Provide the [x, y] coordinate of the cell's center where the given text is located.  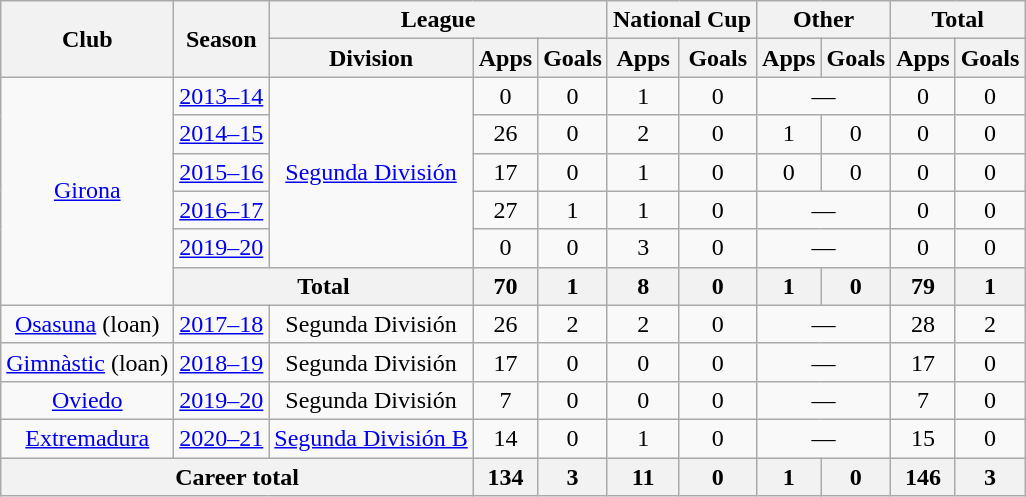
15 [923, 438]
79 [923, 286]
Girona [88, 191]
2018–19 [222, 362]
Oviedo [88, 400]
Club [88, 39]
Gimnàstic (loan) [88, 362]
8 [643, 286]
League [438, 20]
2016–17 [222, 210]
2013–14 [222, 96]
70 [505, 286]
Osasuna (loan) [88, 324]
14 [505, 438]
Season [222, 39]
2020–21 [222, 438]
Division [371, 58]
2014–15 [222, 134]
Other [824, 20]
27 [505, 210]
Segunda División B [371, 438]
Career total [237, 477]
11 [643, 477]
Extremadura [88, 438]
2015–16 [222, 172]
134 [505, 477]
28 [923, 324]
National Cup [682, 20]
146 [923, 477]
2017–18 [222, 324]
